Detect which cell encompasses the target text, then output its (x, y) center coordinate. 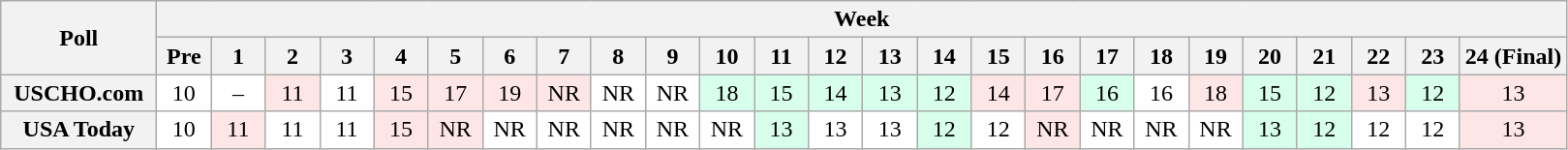
Poll (79, 38)
9 (672, 56)
3 (347, 56)
8 (618, 56)
23 (1432, 56)
22 (1378, 56)
– (238, 93)
6 (509, 56)
Pre (184, 56)
21 (1324, 56)
20 (1270, 56)
5 (455, 56)
1 (238, 56)
2 (292, 56)
USCHO.com (79, 93)
4 (401, 56)
USA Today (79, 130)
Week (862, 19)
24 (Final) (1513, 56)
7 (564, 56)
